Detect which cell encompasses the target text, then output its (x, y) center coordinate. 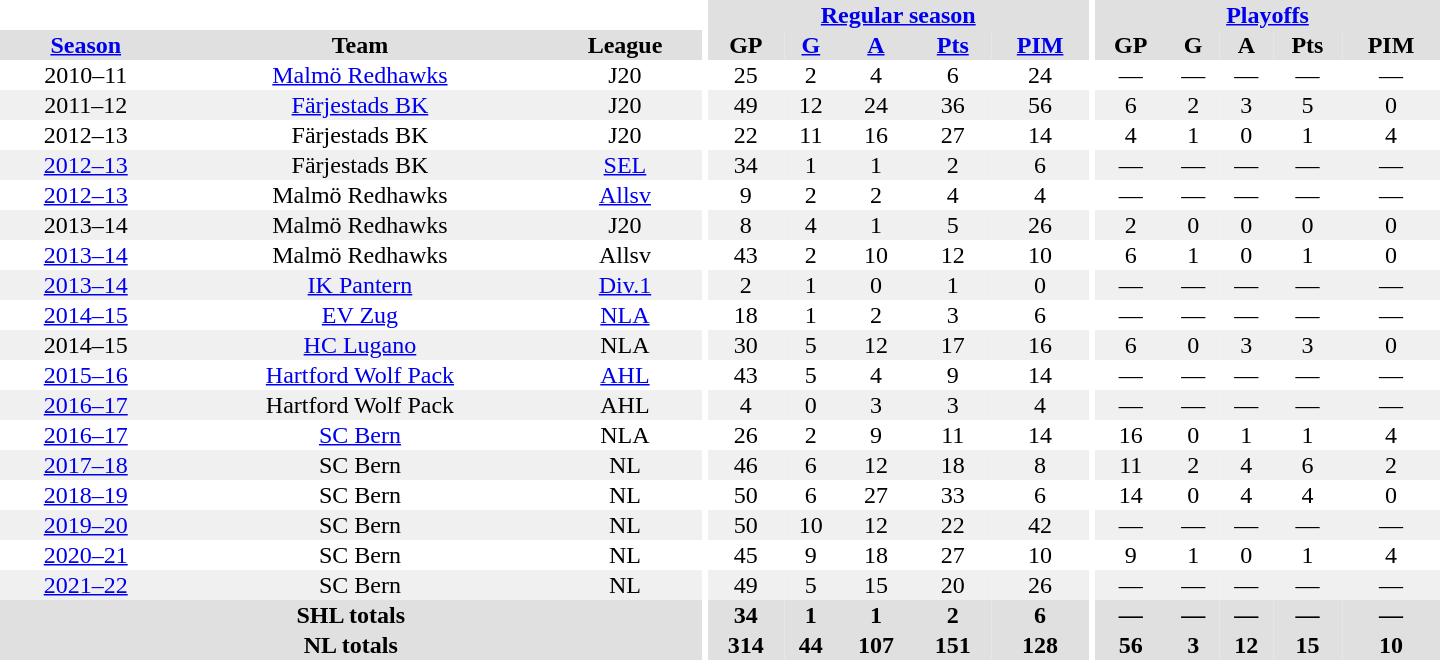
30 (746, 345)
IK Pantern (360, 285)
Playoffs (1268, 15)
EV Zug (360, 315)
128 (1040, 645)
107 (876, 645)
Div.1 (624, 285)
Regular season (898, 15)
151 (952, 645)
SHL totals (351, 615)
Team (360, 45)
42 (1040, 525)
46 (746, 465)
36 (952, 105)
SEL (624, 165)
33 (952, 495)
2015–16 (86, 375)
HC Lugano (360, 345)
25 (746, 75)
17 (952, 345)
45 (746, 555)
2017–18 (86, 465)
NL totals (351, 645)
314 (746, 645)
Season (86, 45)
2021–22 (86, 585)
League (624, 45)
44 (810, 645)
2011–12 (86, 105)
2020–21 (86, 555)
2019–20 (86, 525)
20 (952, 585)
2018–19 (86, 495)
2010–11 (86, 75)
